Capture the cell that displays the provided text and extract its (x, y) central coordinate. 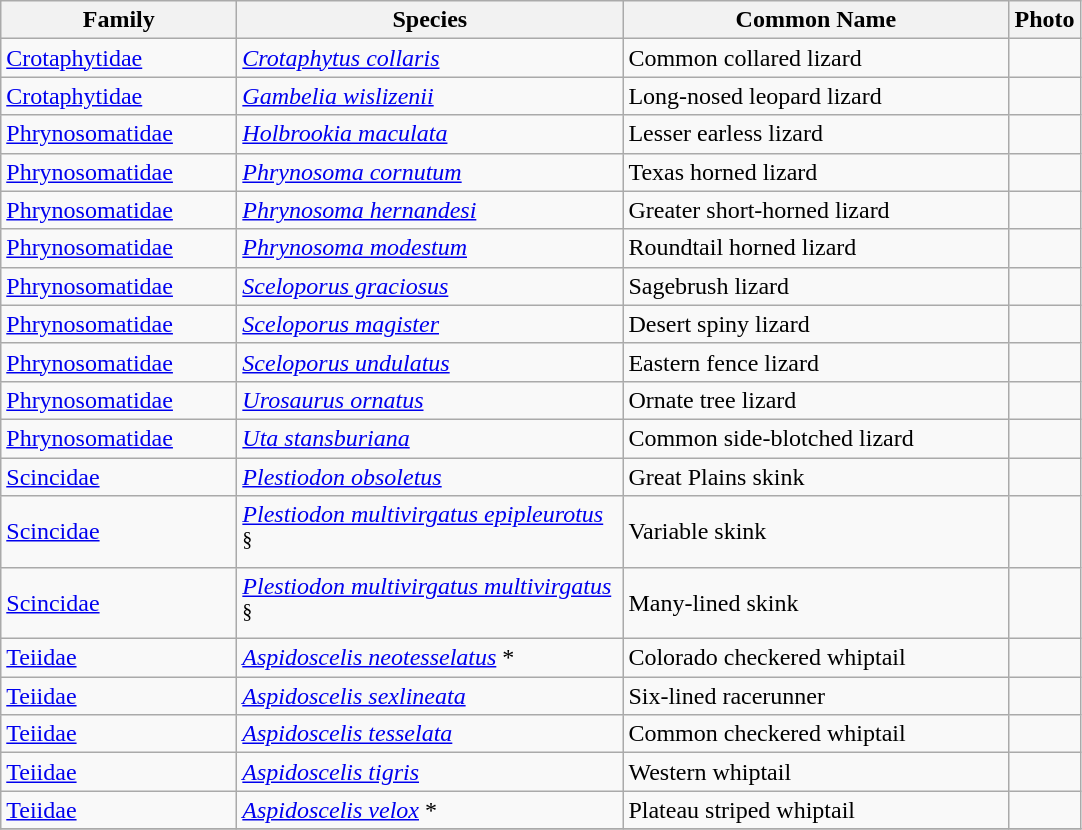
Photo (1044, 20)
Variable skink (816, 532)
Aspidoscelis tigris (430, 772)
Plateau striped whiptail (816, 810)
Family (119, 20)
Greater short-horned lizard (816, 210)
Aspidoscelis neotesselatus * (430, 658)
Sagebrush lizard (816, 286)
Holbrookia maculata (430, 134)
Texas horned lizard (816, 172)
Sceloporus magister (430, 324)
Gambelia wislizenii (430, 96)
Many-lined skink (816, 603)
Ornate tree lizard (816, 400)
Plestiodon obsoletus (430, 477)
Common Name (816, 20)
Aspidoscelis velox * (430, 810)
Phrynosoma cornutum (430, 172)
Lesser earless lizard (816, 134)
Colorado checkered whiptail (816, 658)
Eastern fence lizard (816, 362)
Common side-blotched lizard (816, 438)
Desert spiny lizard (816, 324)
Phrynosoma modestum (430, 248)
Great Plains skink (816, 477)
Roundtail horned lizard (816, 248)
Sceloporus graciosus (430, 286)
Six-lined racerunner (816, 696)
Species (430, 20)
Crotaphytus collaris (430, 58)
Common collared lizard (816, 58)
Uta stansburiana (430, 438)
Western whiptail (816, 772)
Urosaurus ornatus (430, 400)
Common checkered whiptail (816, 734)
Plestiodon multivirgatus multivirgatus § (430, 603)
Aspidoscelis tesselata (430, 734)
Plestiodon multivirgatus epipleurotus § (430, 532)
Sceloporus undulatus (430, 362)
Aspidoscelis sexlineata (430, 696)
Phrynosoma hernandesi (430, 210)
Long-nosed leopard lizard (816, 96)
